Find where the given text appears and provide that cell's center as (X, Y) coordinate. 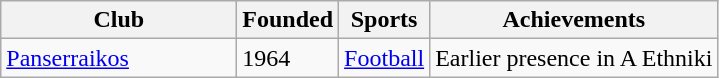
Club (119, 20)
Sports (384, 20)
Achievements (574, 20)
Earlier presence in A Ethniki (574, 58)
Panserraikos (119, 58)
1964 (288, 58)
Founded (288, 20)
Football (384, 58)
